Provide the (x, y) coordinate of the cell's center where the given text is located.  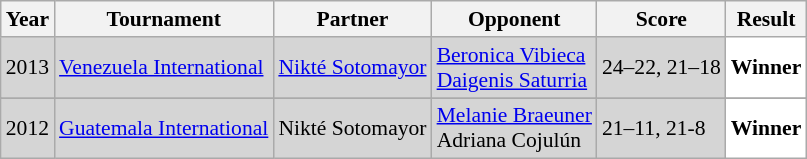
2013 (28, 68)
2012 (28, 128)
Partner (352, 19)
Year (28, 19)
Score (662, 19)
21–11, 21-8 (662, 128)
Beronica Vibieca Daigenis Saturria (514, 68)
Result (766, 19)
Opponent (514, 19)
Tournament (164, 19)
Guatemala International (164, 128)
Melanie Braeuner Adriana Cojulún (514, 128)
24–22, 21–18 (662, 68)
Venezuela International (164, 68)
